Capture the cell that displays the provided text and extract its [x, y] central coordinate. 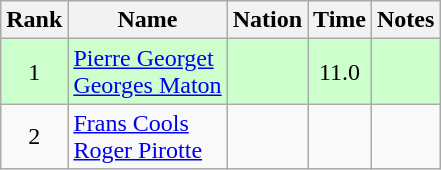
Rank [34, 20]
Nation [267, 20]
Frans CoolsRoger Pirotte [148, 136]
Notes [405, 20]
Name [148, 20]
2 [34, 136]
Time [340, 20]
Pierre GeorgetGeorges Maton [148, 72]
1 [34, 72]
11.0 [340, 72]
